Determine the [x, y] coordinate at the center of the cell enclosing the given text.  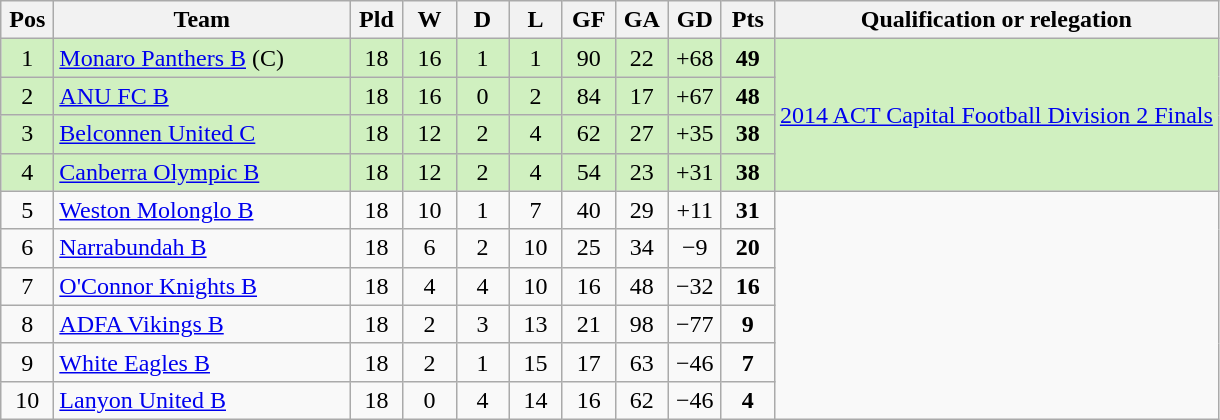
+31 [694, 172]
+11 [694, 210]
−9 [694, 248]
+68 [694, 58]
−77 [694, 324]
−32 [694, 286]
Monaro Panthers B (C) [202, 58]
Qualification or relegation [996, 20]
2014 ACT Capital Football Division 2 Finals [996, 115]
90 [588, 58]
22 [642, 58]
Pos [28, 20]
8 [28, 324]
Weston Molonglo B [202, 210]
34 [642, 248]
31 [748, 210]
Pld [376, 20]
15 [536, 362]
ADFA Vikings B [202, 324]
13 [536, 324]
GA [642, 20]
+35 [694, 134]
21 [588, 324]
23 [642, 172]
GD [694, 20]
O'Connor Knights B [202, 286]
Belconnen United C [202, 134]
Lanyon United B [202, 400]
98 [642, 324]
20 [748, 248]
25 [588, 248]
40 [588, 210]
Narrabundah B [202, 248]
14 [536, 400]
ANU FC B [202, 96]
63 [642, 362]
Pts [748, 20]
Canberra Olympic B [202, 172]
54 [588, 172]
84 [588, 96]
27 [642, 134]
+67 [694, 96]
49 [748, 58]
L [536, 20]
White Eagles B [202, 362]
W [430, 20]
5 [28, 210]
D [482, 20]
29 [642, 210]
Team [202, 20]
GF [588, 20]
